From the cell containing the given text, extract its center point as (x, y) coordinate. 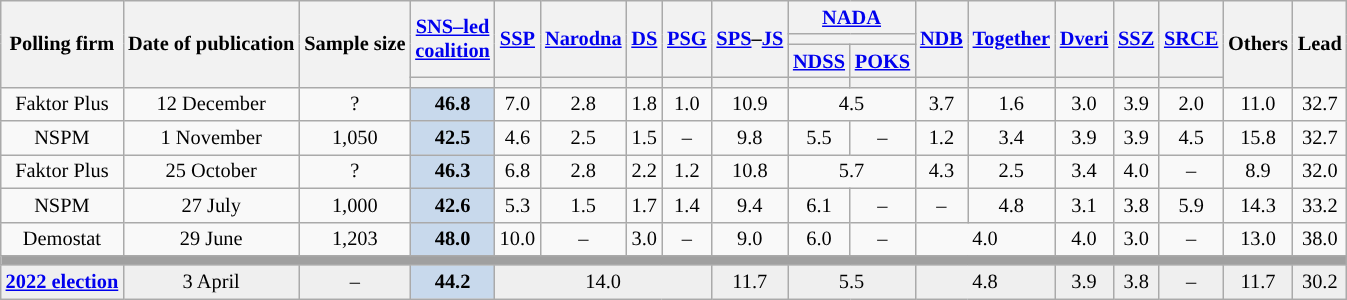
5.9 (1191, 205)
SNS–ledcoalition (452, 38)
Narodna (583, 38)
11.0 (1258, 104)
42.6 (452, 205)
10.8 (750, 171)
9.0 (750, 239)
NADA (852, 17)
DS (644, 38)
27 July (211, 205)
Demostat (62, 239)
8.9 (1258, 171)
29 June (211, 239)
15.8 (1258, 138)
10.0 (518, 239)
1.6 (1012, 104)
6.8 (518, 171)
1,203 (354, 239)
2.2 (644, 171)
4.3 (942, 171)
46.8 (452, 104)
PSG (686, 38)
POKS (882, 61)
Sample size (354, 44)
42.5 (452, 138)
14.0 (604, 282)
Together (1012, 38)
33.2 (1320, 205)
NDSS (819, 61)
6.0 (819, 239)
Lead (1320, 44)
3.7 (942, 104)
46.3 (452, 171)
7.0 (518, 104)
Date of publication (211, 44)
NDB (942, 38)
Dveri (1084, 38)
1.7 (644, 205)
14.3 (1258, 205)
1.8 (644, 104)
5.7 (852, 171)
3 April (211, 282)
12 December (211, 104)
10.9 (750, 104)
Polling firm (62, 44)
25 October (211, 171)
9.4 (750, 205)
1.0 (686, 104)
13.0 (1258, 239)
6.1 (819, 205)
SRCE (1191, 38)
1 November (211, 138)
48.0 (452, 239)
2022 election (62, 282)
44.2 (452, 282)
2.0 (1191, 104)
3.1 (1084, 205)
SSP (518, 38)
SPS–JS (750, 38)
30.2 (1320, 282)
32.0 (1320, 171)
1,050 (354, 138)
Others (1258, 44)
5.3 (518, 205)
38.0 (1320, 239)
9.8 (750, 138)
SSZ (1136, 38)
4.6 (518, 138)
1.4 (686, 205)
1,000 (354, 205)
